Output the [X, Y] coordinate of the center of the cell containing the given text.  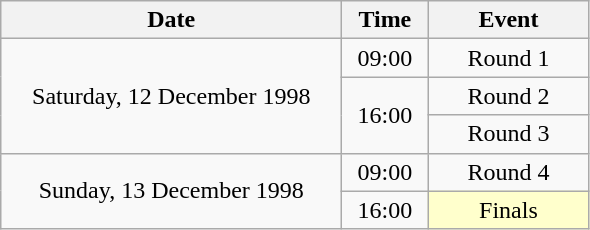
Sunday, 13 December 1998 [172, 191]
Time [385, 20]
Event [508, 20]
Round 4 [508, 172]
Saturday, 12 December 1998 [172, 96]
Finals [508, 210]
Round 3 [508, 134]
Date [172, 20]
Round 2 [508, 96]
Round 1 [508, 58]
